Pinpoint the cell where the given text exists, returning its (x, y) midpoint coordinate. 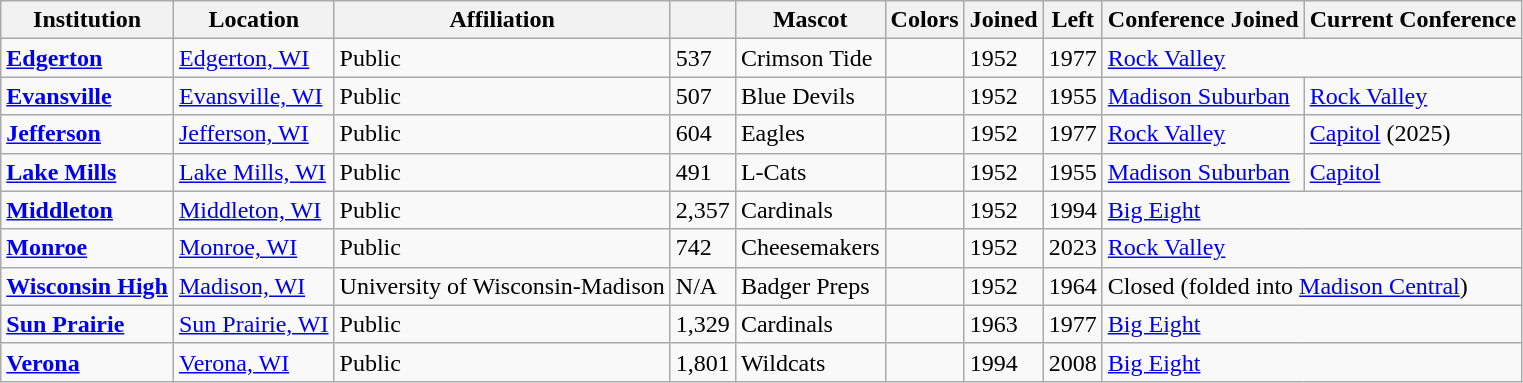
537 (702, 58)
Wildcats (810, 362)
Jefferson, WI (254, 134)
Conference Joined (1203, 20)
Middleton (88, 210)
Lake Mills, WI (254, 172)
Monroe (88, 248)
Edgerton (88, 58)
Verona (88, 362)
Madison, WI (254, 286)
N/A (702, 286)
Mascot (810, 20)
491 (702, 172)
Capitol (1412, 172)
Sun Prairie (88, 324)
742 (702, 248)
Crimson Tide (810, 58)
Eagles (810, 134)
Edgerton, WI (254, 58)
Monroe, WI (254, 248)
1963 (1004, 324)
1,329 (702, 324)
2,357 (702, 210)
604 (702, 134)
Affiliation (502, 20)
Capitol (2025) (1412, 134)
Badger Preps (810, 286)
Institution (88, 20)
Wisconsin High (88, 286)
Lake Mills (88, 172)
1964 (1072, 286)
Left (1072, 20)
Location (254, 20)
507 (702, 96)
Colors (924, 20)
Evansville, WI (254, 96)
University of Wisconsin-Madison (502, 286)
Cheesemakers (810, 248)
Middleton, WI (254, 210)
Joined (1004, 20)
1,801 (702, 362)
Verona, WI (254, 362)
2008 (1072, 362)
Evansville (88, 96)
L-Cats (810, 172)
Closed (folded into Madison Central) (1312, 286)
2023 (1072, 248)
Jefferson (88, 134)
Sun Prairie, WI (254, 324)
Blue Devils (810, 96)
Current Conference (1412, 20)
